Return [x, y] of the center of cell containing provided text 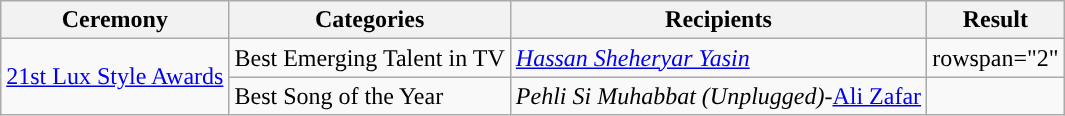
rowspan="2" [996, 58]
21st Lux Style Awards [115, 77]
Best Song of the Year [370, 96]
Hassan Sheheryar Yasin [718, 58]
Result [996, 20]
Categories [370, 20]
Best Emerging Talent in TV [370, 58]
Recipients [718, 20]
Pehli Si Muhabbat (Unplugged)-Ali Zafar [718, 96]
Ceremony [115, 20]
